Extract the (X, Y) coordinate from the center of the cell holding the provided text.  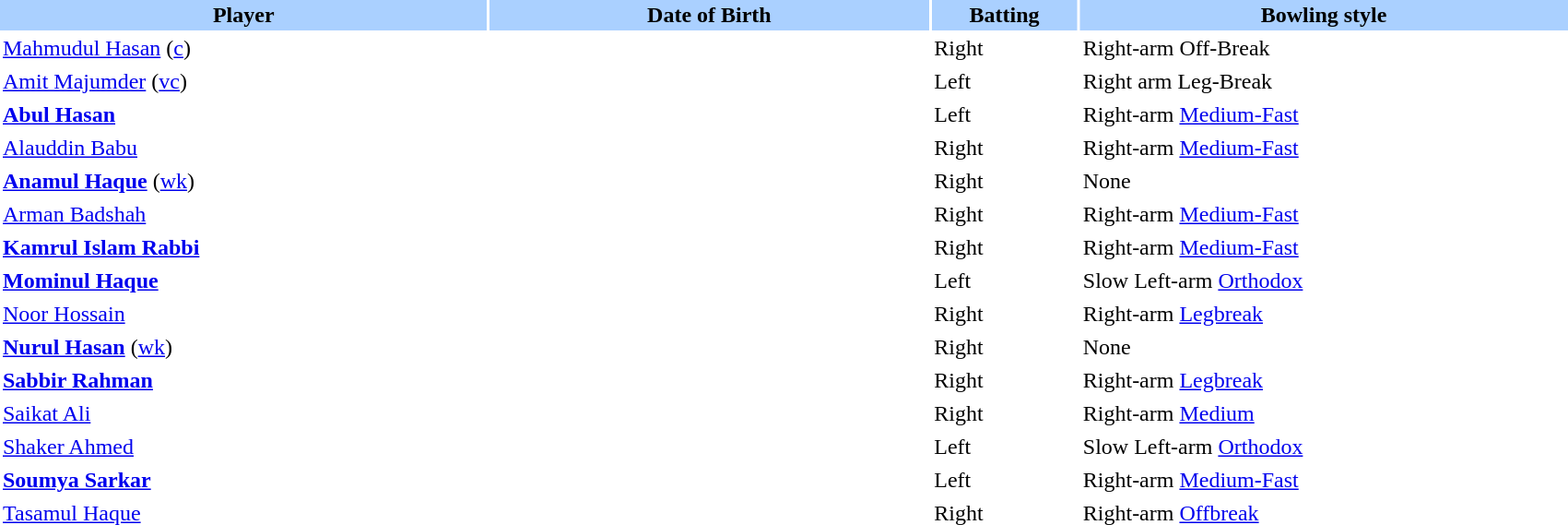
Mominul Haque (243, 280)
Abul Hasan (243, 114)
Right-arm Off-Break (1324, 48)
Nurul Hasan (wk) (243, 347)
Alauddin Babu (243, 148)
Arman Badshah (243, 214)
Saikat Ali (243, 413)
Sabbir Rahman (243, 380)
Batting (1005, 15)
Noor Hossain (243, 314)
Shaker Ahmed (243, 447)
Amit Majumder (vc) (243, 81)
Date of Birth (710, 15)
Player (243, 15)
Bowling style (1324, 15)
Right-arm Medium (1324, 413)
Kamrul Islam Rabbi (243, 247)
Soumya Sarkar (243, 480)
Mahmudul Hasan (c) (243, 48)
Anamul Haque (wk) (243, 181)
Right arm Leg-Break (1324, 81)
